From the cell containing the given text, extract its center point as (X, Y) coordinate. 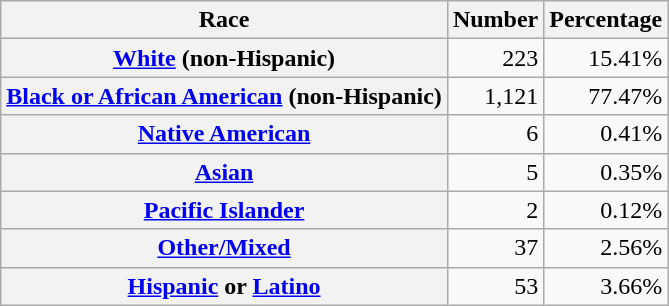
0.12% (606, 210)
Other/Mixed (224, 248)
15.41% (606, 58)
37 (495, 248)
3.66% (606, 286)
Asian (224, 172)
Pacific Islander (224, 210)
5 (495, 172)
0.35% (606, 172)
Percentage (606, 20)
2.56% (606, 248)
1,121 (495, 96)
Number (495, 20)
53 (495, 286)
White (non-Hispanic) (224, 58)
Race (224, 20)
Black or African American (non-Hispanic) (224, 96)
Hispanic or Latino (224, 286)
Native American (224, 134)
6 (495, 134)
2 (495, 210)
77.47% (606, 96)
223 (495, 58)
0.41% (606, 134)
